Scan for the cell matching the given text and deliver its [x, y] coordinate at center. 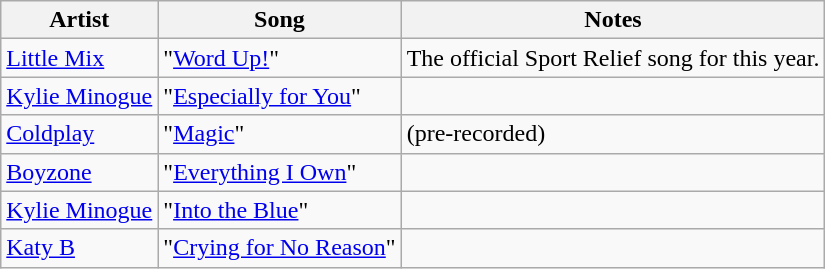
"Word Up!" [280, 58]
"Magic" [280, 134]
"Everything I Own" [280, 172]
Little Mix [80, 58]
Katy B [80, 248]
"Crying for No Reason" [280, 248]
"Into the Blue" [280, 210]
Notes [613, 20]
"Especially for You" [280, 96]
Boyzone [80, 172]
Artist [80, 20]
The official Sport Relief song for this year. [613, 58]
Song [280, 20]
Coldplay [80, 134]
(pre-recorded) [613, 134]
